Provide the [X, Y] coordinate of the cell's center where the given text is located.  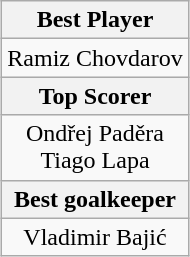
Best Player [95, 20]
Vladimir Bajić [95, 237]
Top Scorer [95, 96]
Best goalkeeper [95, 199]
Ondřej Paděra Tiago Lapa [95, 148]
Ramiz Chovdarov [95, 58]
